Determine the (X, Y) coordinate at the center of the cell enclosing the given text.  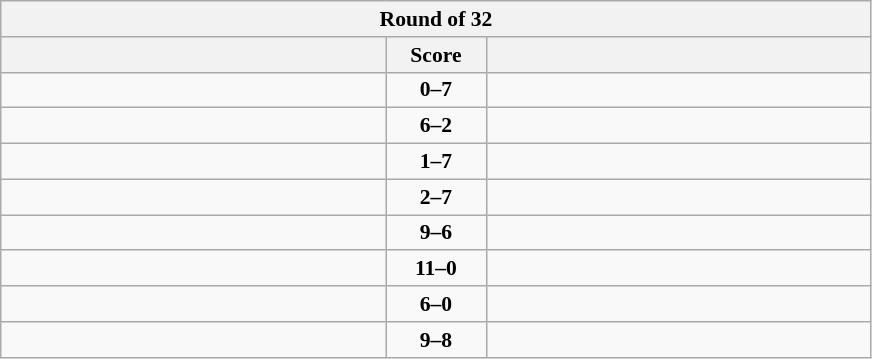
1–7 (436, 162)
11–0 (436, 269)
2–7 (436, 197)
Score (436, 55)
6–0 (436, 304)
9–8 (436, 340)
9–6 (436, 233)
6–2 (436, 126)
0–7 (436, 90)
Round of 32 (436, 19)
